Search for the cell housing the specified text and yield its (X, Y) center coordinate. 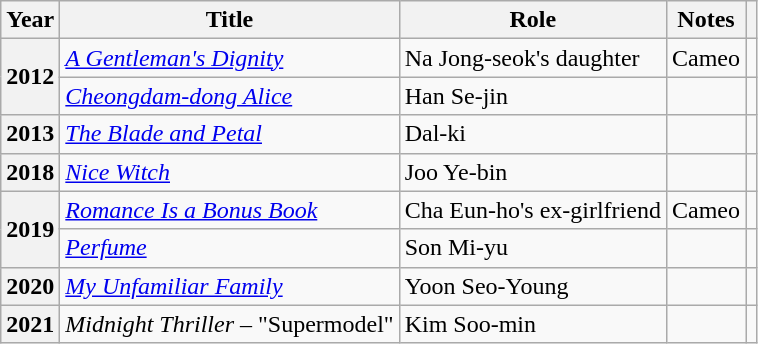
Yoon Seo-Young (532, 286)
Na Jong-seok's daughter (532, 58)
2013 (30, 134)
Midnight Thriller – "Supermodel" (230, 324)
A Gentleman's Dignity (230, 58)
Dal-ki (532, 134)
Role (532, 20)
2018 (30, 172)
Romance Is a Bonus Book (230, 210)
2021 (30, 324)
Cheongdam-dong Alice (230, 96)
Joo Ye-bin (532, 172)
Notes (706, 20)
2019 (30, 229)
Year (30, 20)
Kim Soo-min (532, 324)
Cha Eun-ho's ex-girlfriend (532, 210)
Nice Witch (230, 172)
2012 (30, 77)
The Blade and Petal (230, 134)
Han Se-jin (532, 96)
Title (230, 20)
Son Mi-yu (532, 248)
My Unfamiliar Family (230, 286)
2020 (30, 286)
Perfume (230, 248)
